Extract the (X, Y) coordinate from the center of the cell holding the provided text.  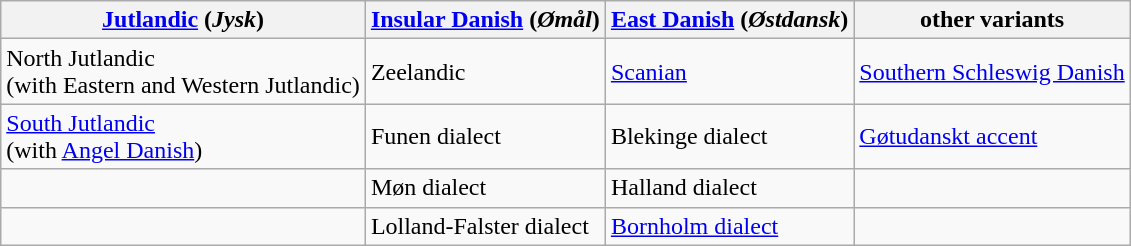
Møn dialect (485, 188)
Funen dialect (485, 136)
Insular Danish (Ømål) (485, 20)
Blekinge dialect (729, 136)
Halland dialect (729, 188)
other variants (992, 20)
North Jutlandic(with Eastern and Western Jutlandic) (184, 72)
Scanian (729, 72)
Lolland-Falster dialect (485, 226)
Zeelandic (485, 72)
Gøtudanskt accent (992, 136)
South Jutlandic(with Angel Danish) (184, 136)
Jutlandic (Jysk) (184, 20)
Bornholm dialect (729, 226)
Southern Schleswig Danish (992, 72)
East Danish (Østdansk) (729, 20)
